Locate the cell with the specified text and output its (X, Y) center coordinate. 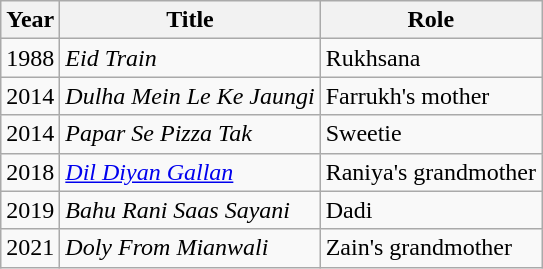
Title (190, 20)
Dadi (430, 210)
Raniya's grandmother (430, 172)
Doly From Mianwali (190, 248)
Dulha Mein Le Ke Jaungi (190, 96)
Role (430, 20)
Sweetie (430, 134)
Eid Train (190, 58)
2021 (30, 248)
2019 (30, 210)
Dil Diyan Gallan (190, 172)
1988 (30, 58)
Farrukh's mother (430, 96)
Papar Se Pizza Tak (190, 134)
2018 (30, 172)
Rukhsana (430, 58)
Year (30, 20)
Bahu Rani Saas Sayani (190, 210)
Zain's grandmother (430, 248)
